Return [x, y] of the center of cell containing provided text 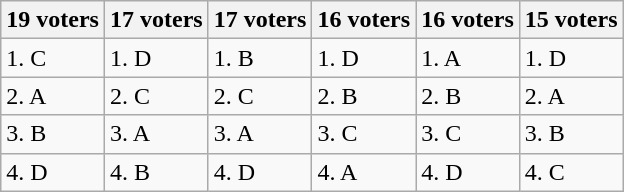
1. C [53, 58]
1. B [260, 58]
19 voters [53, 20]
4. B [156, 172]
15 voters [571, 20]
1. A [468, 58]
4. A [364, 172]
4. C [571, 172]
